From the cell containing the given text, extract its center point as (X, Y) coordinate. 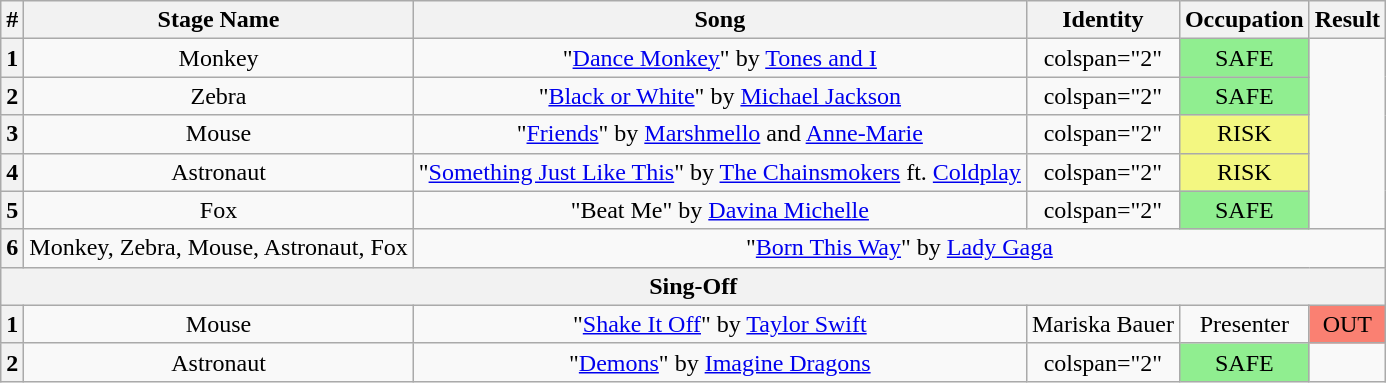
"Shake It Off" by Taylor Swift (720, 324)
"Beat Me" by Davina Michelle (720, 210)
Result (1347, 20)
OUT (1347, 324)
4 (12, 172)
Monkey, Zebra, Mouse, Astronaut, Fox (218, 248)
Presenter (1244, 324)
"Demons" by Imagine Dragons (720, 362)
# (12, 20)
Song (720, 20)
Mariska Bauer (1102, 324)
"Born This Way" by Lady Gaga (899, 248)
3 (12, 134)
"Something Just Like This" by The Chainsmokers ft. Coldplay (720, 172)
5 (12, 210)
6 (12, 248)
Sing-Off (694, 286)
Stage Name (218, 20)
Fox (218, 210)
"Black or White" by Michael Jackson (720, 96)
Zebra (218, 96)
Monkey (218, 58)
Occupation (1244, 20)
Identity (1102, 20)
"Dance Monkey" by Tones and I (720, 58)
"Friends" by Marshmello and Anne-Marie (720, 134)
